For the text-containing cell, return its midpoint in (X, Y) coordinate format. 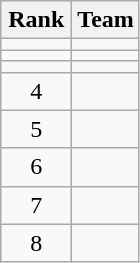
Rank (36, 20)
5 (36, 129)
Team (106, 20)
4 (36, 91)
8 (36, 243)
6 (36, 167)
7 (36, 205)
